Capture the cell that displays the provided text and extract its [x, y] central coordinate. 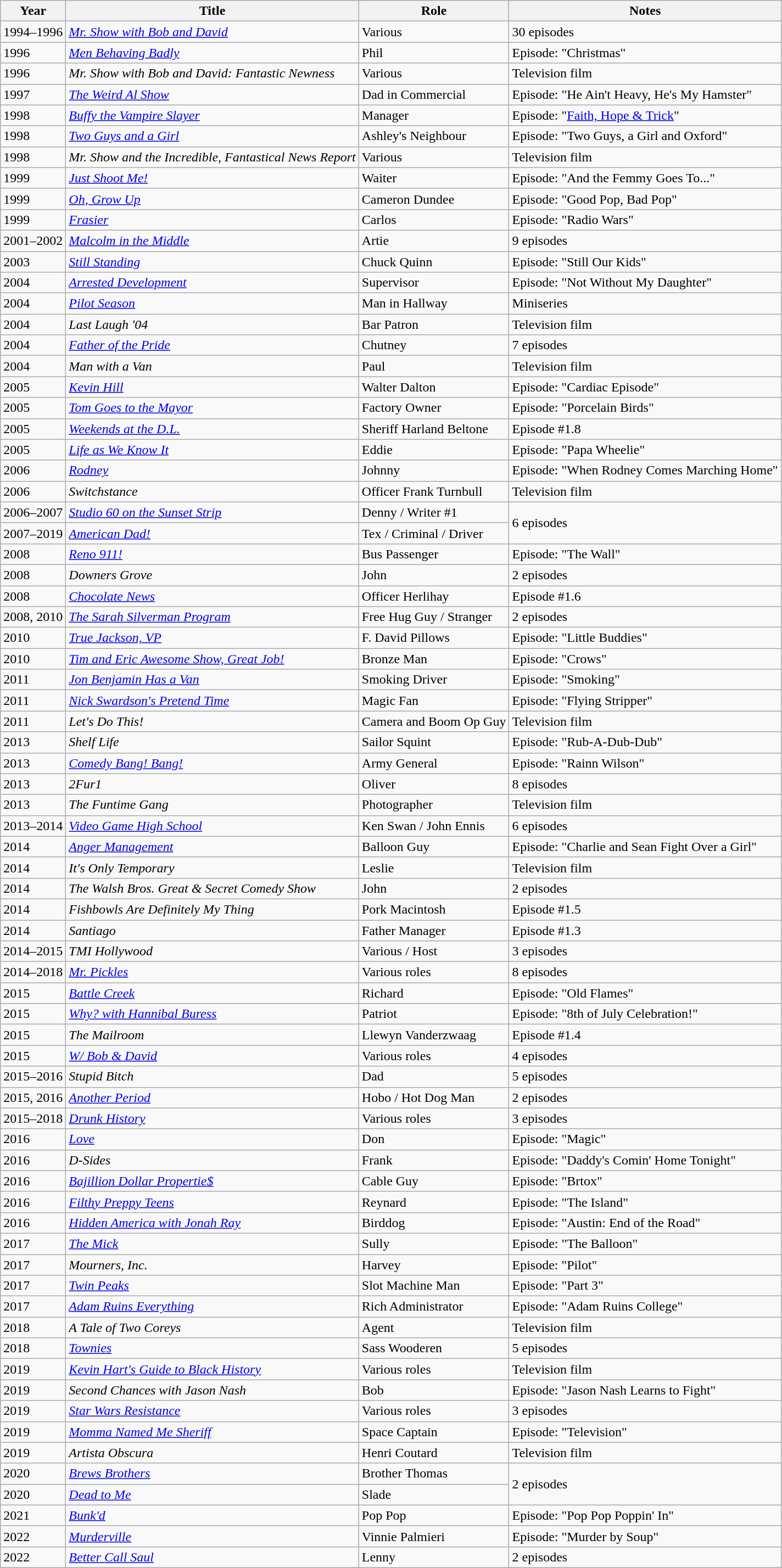
Tim and Eric Awesome Show, Great Job! [212, 659]
Mourners, Inc. [212, 1264]
American Dad! [212, 533]
Episode: "Papa Wheelie" [645, 450]
Photographer [434, 805]
Episode: "Crows" [645, 659]
Episode: "Christmas" [645, 53]
Studio 60 on the Sunset Strip [212, 512]
Walter Dalton [434, 387]
Video Game High School [212, 826]
Episode: "Austin: End of the Road" [645, 1223]
Just Shoot Me! [212, 178]
Space Captain [434, 1432]
Year [33, 11]
Episode: "Magic" [645, 1139]
2001–2002 [33, 240]
It's Only Temporary [212, 867]
Cable Guy [434, 1181]
1994–1996 [33, 32]
Townies [212, 1348]
The Funtime Gang [212, 805]
Men Behaving Badly [212, 53]
Cameron Dundee [434, 199]
Episode: "Still Our Kids" [645, 262]
Jon Benjamin Has a Van [212, 680]
Sass Wooderen [434, 1348]
Episode: "When Rodney Comes Marching Home" [645, 471]
Richard [434, 993]
Comedy Bang! Bang! [212, 763]
Oliver [434, 784]
Mr. Pickles [212, 972]
Episode: "Daddy's Comin' Home Tonight" [645, 1160]
Malcolm in the Middle [212, 240]
Bajillion Dollar Propertie$ [212, 1181]
Episode: "Brtox" [645, 1181]
Chocolate News [212, 596]
Brews Brothers [212, 1474]
Birddog [434, 1223]
2008, 2010 [33, 617]
Episode: "The Wall" [645, 554]
Llewyn Vanderzwaag [434, 1035]
Stupid Bitch [212, 1077]
Mr. Show with Bob and David: Fantastic Newness [212, 74]
Johnny [434, 471]
The Walsh Bros. Great & Secret Comedy Show [212, 888]
Pop Pop [434, 1515]
Another Period [212, 1097]
Notes [645, 11]
4 episodes [645, 1056]
Santiago [212, 931]
Hidden America with Jonah Ray [212, 1223]
Army General [434, 763]
Miniseries [645, 304]
Kevin Hart's Guide to Black History [212, 1369]
Shelf Life [212, 742]
Episode: "Radio Wars" [645, 220]
Kevin Hill [212, 387]
Episode: "Porcelain Birds" [645, 408]
Episode: "The Island" [645, 1202]
Episode: "Flying Stripper" [645, 701]
Dead to Me [212, 1494]
Anger Management [212, 847]
Episode: "Not Without My Daughter" [645, 283]
Chutney [434, 345]
Mr. Show and the Incredible, Fantastical News Report [212, 157]
Episode: "And the Femmy Goes To..." [645, 178]
Artie [434, 240]
Paul [434, 366]
Agent [434, 1328]
Episode: "Adam Ruins College" [645, 1307]
Episode: "He Ain't Heavy, He's My Hamster" [645, 94]
Episode: "Old Flames" [645, 993]
2Fur1 [212, 784]
Supervisor [434, 283]
Episode: "Cardiac Episode" [645, 387]
Episode: "Faith, Hope & Trick" [645, 115]
Arrested Development [212, 283]
Hobo / Hot Dog Man [434, 1097]
Phil [434, 53]
Slade [434, 1494]
2014–2018 [33, 972]
Mr. Show with Bob and David [212, 32]
Bar Patron [434, 324]
Man in Hallway [434, 304]
Drunk History [212, 1118]
Bunk'd [212, 1515]
Father Manager [434, 931]
Magic Fan [434, 701]
2015–2018 [33, 1118]
Murderville [212, 1536]
Still Standing [212, 262]
Star Wars Resistance [212, 1411]
Two Guys and a Girl [212, 136]
Pilot Season [212, 304]
Better Call Saul [212, 1557]
Eddie [434, 450]
Vinnie Palmieri [434, 1536]
Various / Host [434, 951]
Ashley's Neighbour [434, 136]
2021 [33, 1515]
The Mailroom [212, 1035]
Tex / Criminal / Driver [434, 533]
Harvey [434, 1264]
Sailor Squint [434, 742]
Episode: "Rub-A-Dub-Dub" [645, 742]
Denny / Writer #1 [434, 512]
A Tale of Two Coreys [212, 1328]
9 episodes [645, 240]
Carlos [434, 220]
Switchstance [212, 491]
Episode #1.8 [645, 429]
Rich Administrator [434, 1307]
Pork Macintosh [434, 909]
Sheriff Harland Beltone [434, 429]
Balloon Guy [434, 847]
2007–2019 [33, 533]
Episode: "8th of July Celebration!" [645, 1014]
2003 [33, 262]
Don [434, 1139]
Episode: "Jason Nash Learns to Fight" [645, 1390]
Episode: "Television" [645, 1432]
Twin Peaks [212, 1286]
Dad in Commercial [434, 94]
Let's Do This! [212, 721]
Adam Ruins Everything [212, 1307]
Rodney [212, 471]
Episode #1.6 [645, 596]
Why? with Hannibal Buress [212, 1014]
Slot Machine Man [434, 1286]
TMI Hollywood [212, 951]
Buffy the Vampire Slayer [212, 115]
Free Hug Guy / Stranger [434, 617]
Reynard [434, 1202]
Episode #1.4 [645, 1035]
Artista Obscura [212, 1453]
Filthy Preppy Teens [212, 1202]
Sully [434, 1244]
Life as We Know It [212, 450]
Nick Swardson's Pretend Time [212, 701]
The Sarah Silverman Program [212, 617]
Smoking Driver [434, 680]
Episode: "Little Buddies" [645, 638]
Downers Grove [212, 575]
Reno 911! [212, 554]
Bus Passenger [434, 554]
Ken Swan / John Ennis [434, 826]
Manager [434, 115]
Episode: "Pop Pop Poppin' In" [645, 1515]
Chuck Quinn [434, 262]
Role [434, 11]
Episode #1.3 [645, 931]
Camera and Boom Op Guy [434, 721]
Brother Thomas [434, 1474]
Episode: "Rainn Wilson" [645, 763]
Second Chances with Jason Nash [212, 1390]
2015, 2016 [33, 1097]
Weekends at the D.L. [212, 429]
Battle Creek [212, 993]
Dad [434, 1077]
Man with a Van [212, 366]
Episode: "The Balloon" [645, 1244]
True Jackson, VP [212, 638]
7 episodes [645, 345]
Title [212, 11]
Frank [434, 1160]
Episode: "Two Guys, a Girl and Oxford" [645, 136]
2015–2016 [33, 1077]
Factory Owner [434, 408]
Fishbowls Are Definitely My Thing [212, 909]
Love [212, 1139]
Episode: "Pilot" [645, 1264]
W/ Bob & David [212, 1056]
Henri Coutard [434, 1453]
Father of the Pride [212, 345]
Lenny [434, 1557]
Waiter [434, 178]
2014–2015 [33, 951]
Frasier [212, 220]
Episode: "Good Pop, Bad Pop" [645, 199]
30 episodes [645, 32]
Episode: "Charlie and Sean Fight Over a Girl" [645, 847]
Bronze Man [434, 659]
Oh, Grow Up [212, 199]
Bob [434, 1390]
Episode: "Part 3" [645, 1286]
D-Sides [212, 1160]
2006–2007 [33, 512]
F. David Pillows [434, 638]
The Weird Al Show [212, 94]
Last Laugh '04 [212, 324]
2013–2014 [33, 826]
Episode: "Smoking" [645, 680]
Episode: "Murder by Soup" [645, 1536]
Tom Goes to the Mayor [212, 408]
Leslie [434, 867]
Officer Herlihay [434, 596]
Officer Frank Turnbull [434, 491]
Patriot [434, 1014]
The Mick [212, 1244]
1997 [33, 94]
Episode #1.5 [645, 909]
Momma Named Me Sheriff [212, 1432]
